For the text-containing cell, return its midpoint in [x, y] coordinate format. 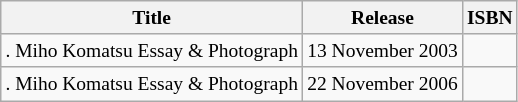
13 November 2003 [383, 50]
Title [152, 18]
22 November 2006 [383, 84]
ISBN [490, 18]
Release [383, 18]
